Determine the (X, Y) coordinate at the center of the cell enclosing the given text.  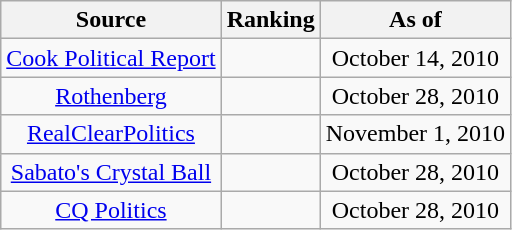
Sabato's Crystal Ball (111, 172)
November 1, 2010 (415, 134)
October 14, 2010 (415, 58)
CQ Politics (111, 210)
Source (111, 20)
RealClearPolitics (111, 134)
Cook Political Report (111, 58)
As of (415, 20)
Ranking (270, 20)
Rothenberg (111, 96)
